Return the [X, Y] coordinate for the center point of the cell that contains the specified text.  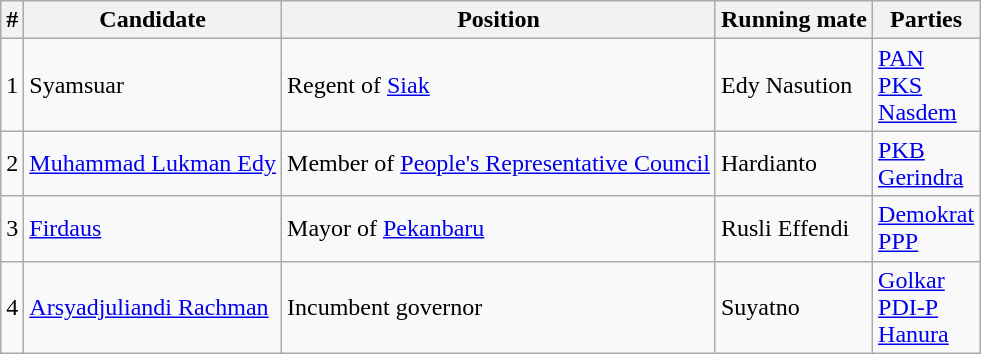
Rusli Effendi [794, 228]
4 [12, 307]
Member of People's Representative Council [499, 164]
Candidate [153, 20]
Edy Nasution [794, 85]
3 [12, 228]
# [12, 20]
Firdaus [153, 228]
Syamsuar [153, 85]
Suyatno [794, 307]
Incumbent governor [499, 307]
1 [12, 85]
Hardianto [794, 164]
Regent of Siak [499, 85]
Running mate [794, 20]
GolkarPDI-PHanura [926, 307]
Parties [926, 20]
2 [12, 164]
DemokratPPP [926, 228]
Mayor of Pekanbaru [499, 228]
Arsyadjuliandi Rachman [153, 307]
Muhammad Lukman Edy [153, 164]
PAN PKSNasdem [926, 85]
PKBGerindra [926, 164]
Position [499, 20]
